From the cell containing the given text, extract its center point as [x, y] coordinate. 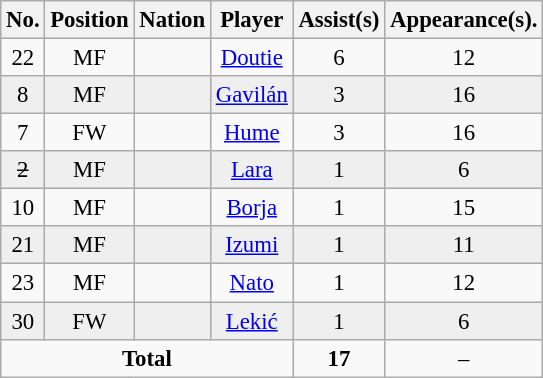
Total [147, 358]
Player [252, 20]
21 [23, 245]
Nation [172, 20]
30 [23, 321]
2 [23, 170]
Hume [252, 133]
8 [23, 95]
Lara [252, 170]
10 [23, 208]
17 [339, 358]
Nato [252, 283]
Gavilán [252, 95]
Doutie [252, 58]
Assist(s) [339, 20]
23 [23, 283]
11 [464, 245]
15 [464, 208]
Borja [252, 208]
Izumi [252, 245]
No. [23, 20]
7 [23, 133]
– [464, 358]
Position [90, 20]
Appearance(s). [464, 20]
22 [23, 58]
Lekić [252, 321]
